Find where the given text appears and provide that cell's center as (X, Y) coordinate. 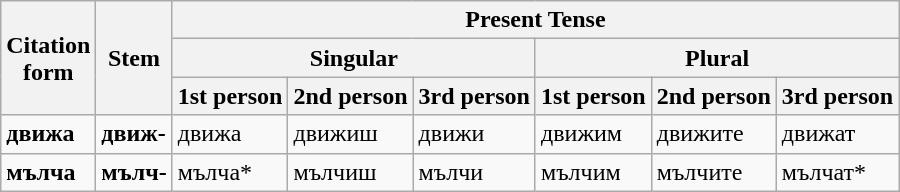
мълчат* (837, 172)
мълч- (134, 172)
движи (474, 134)
движат (837, 134)
Plural (716, 58)
движиш (350, 134)
движите (714, 134)
мълчим (593, 172)
мълчите (714, 172)
мълча (48, 172)
Singular (354, 58)
мълча* (230, 172)
Citationform (48, 58)
Present Tense (536, 20)
движим (593, 134)
мълчи (474, 172)
Stem (134, 58)
движ- (134, 134)
мълчиш (350, 172)
